Extract the (X, Y) coordinate from the center of the cell holding the provided text.  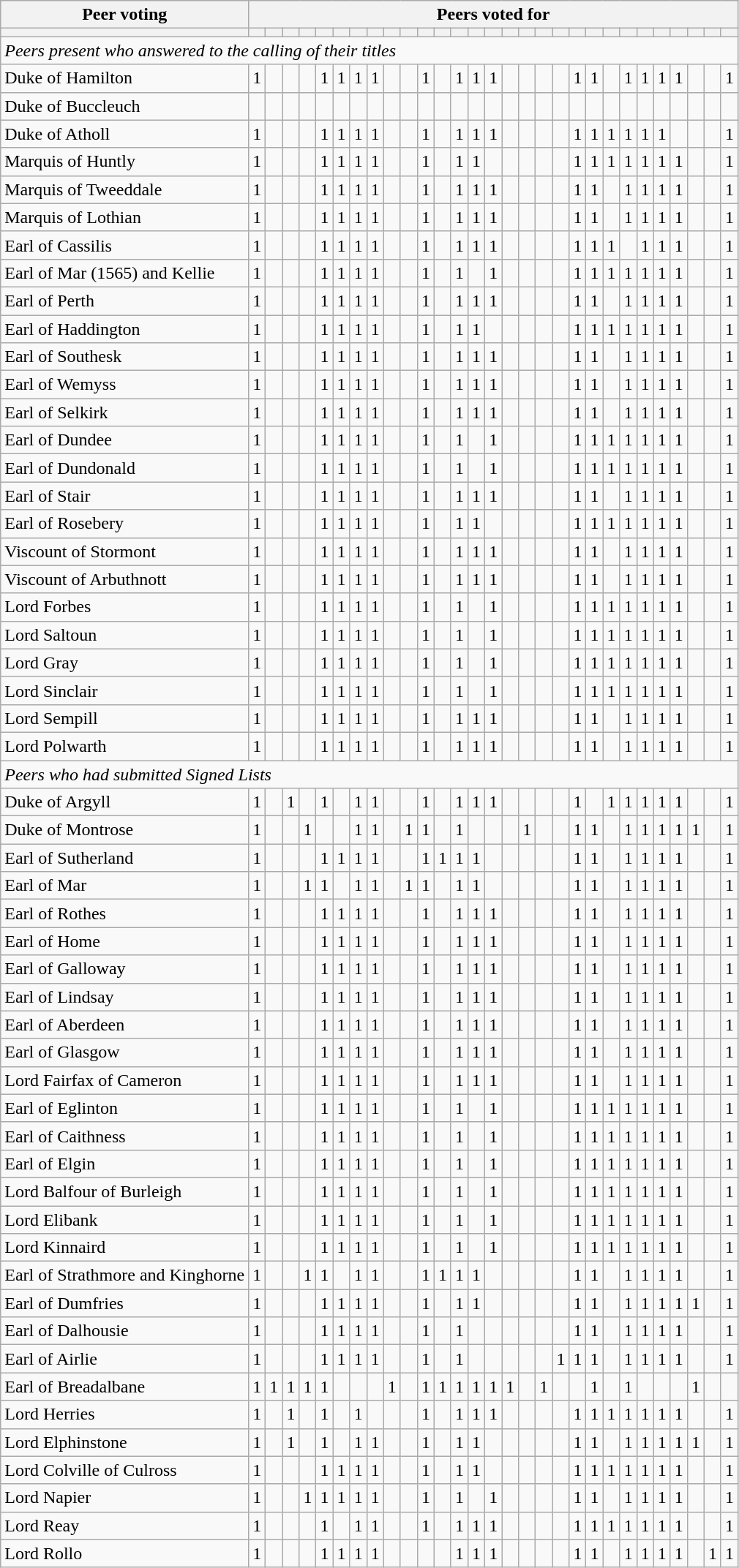
Peers present who answered to the calling of their titles (369, 50)
Earl of Home (124, 941)
Earl of Mar (1565) and Kellie (124, 273)
Lord Elphinstone (124, 1442)
Earl of Lindsay (124, 997)
Earl of Breadalbane (124, 1387)
Earl of Mar (124, 886)
Earl of Dundee (124, 440)
Earl of Perth (124, 301)
Earl of Haddington (124, 328)
Duke of Atholl (124, 134)
Lord Sempill (124, 718)
Earl of Strathmore and Kinghorne (124, 1275)
Earl of Dundonald (124, 468)
Lord Reay (124, 1526)
Earl of Selkirk (124, 412)
Lord Kinnaird (124, 1248)
Lord Saltoun (124, 635)
Lord Herries (124, 1414)
Earl of Rothes (124, 913)
Marquis of Lothian (124, 217)
Duke of Buccleuch (124, 106)
Duke of Argyll (124, 802)
Earl of Dalhousie (124, 1331)
Earl of Eglinton (124, 1108)
Marquis of Huntly (124, 162)
Lord Balfour of Burleigh (124, 1191)
Marquis of Tweeddale (124, 189)
Lord Rollo (124, 1553)
Peers voted for (493, 15)
Peers who had submitted Signed Lists (369, 774)
Earl of Galloway (124, 969)
Viscount of Stormont (124, 551)
Duke of Montrose (124, 830)
Earl of Aberdeen (124, 1025)
Earl of Wemyss (124, 385)
Earl of Rosebery (124, 524)
Lord Sinclair (124, 690)
Lord Polwarth (124, 746)
Lord Colville of Culross (124, 1470)
Lord Forbes (124, 607)
Lord Fairfax of Cameron (124, 1080)
Earl of Glasgow (124, 1052)
Lord Gray (124, 663)
Earl of Southesk (124, 357)
Earl of Caithness (124, 1136)
Earl of Elgin (124, 1164)
Earl of Sutherland (124, 858)
Earl of Stair (124, 496)
Lord Elibank (124, 1219)
Peer voting (124, 15)
Earl of Airlie (124, 1359)
Lord Napier (124, 1498)
Earl of Dumfries (124, 1303)
Duke of Hamilton (124, 78)
Earl of Cassilis (124, 245)
Viscount of Arbuthnott (124, 579)
